Find where the given text appears and provide that cell's center as (X, Y) coordinate. 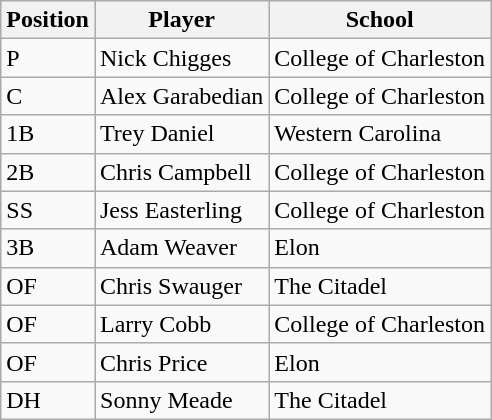
Larry Cobb (181, 324)
3B (48, 248)
DH (48, 400)
P (48, 58)
Adam Weaver (181, 248)
Trey Daniel (181, 134)
Player (181, 20)
SS (48, 210)
Western Carolina (380, 134)
Alex Garabedian (181, 96)
Jess Easterling (181, 210)
2B (48, 172)
Chris Campbell (181, 172)
1B (48, 134)
Chris Price (181, 362)
Nick Chigges (181, 58)
C (48, 96)
Sonny Meade (181, 400)
School (380, 20)
Chris Swauger (181, 286)
Position (48, 20)
